Scan for the cell matching the given text and deliver its (x, y) coordinate at center. 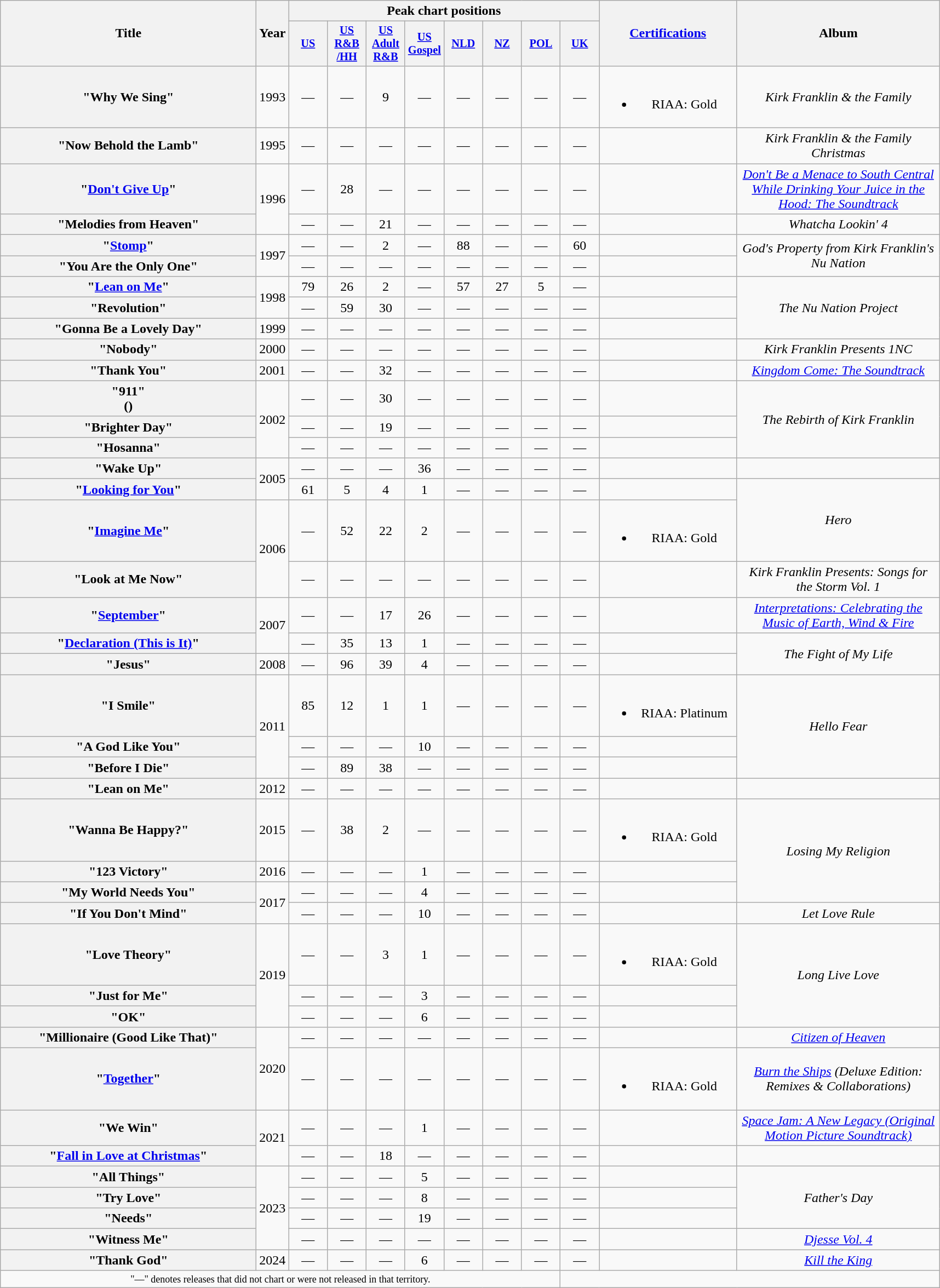
79 (308, 287)
UK (580, 44)
2021 (273, 1138)
57 (463, 287)
2011 (273, 726)
"Just for Me" (128, 996)
"You Are the Only One" (128, 266)
22 (386, 530)
"Try Love" (128, 1198)
32 (386, 370)
Certifications (668, 33)
"Look at Me Now" (128, 579)
1996 (273, 199)
Father's Day (838, 1198)
"Before I Die" (128, 768)
NZ (502, 44)
2000 (273, 349)
"Fall in Love at Christmas" (128, 1156)
Peak chart positions (444, 11)
Whatcha Lookin' 4 (838, 225)
"Jesus" (128, 664)
"All Things" (128, 1177)
Losing My Religion (838, 851)
2007 (273, 625)
The Fight of My Life (838, 654)
Kirk Franklin Presents 1NC (838, 349)
Interpretations: Celebrating the Music of Earth, Wind & Fire (838, 616)
Djesse Vol. 4 (838, 1239)
12 (347, 705)
1995 (273, 146)
17 (386, 616)
13 (386, 643)
2024 (273, 1260)
2017 (273, 902)
"Stomp" (128, 245)
"Melodies from Heaven" (128, 225)
"Hosanna" (128, 447)
2012 (273, 789)
39 (386, 664)
"Declaration (This is It)" (128, 643)
9 (386, 96)
Kirk Franklin Presents: Songs for the Storm Vol. 1 (838, 579)
Title (128, 33)
"Revolution" (128, 308)
"123 Victory" (128, 871)
Don't Be a Menace to South Central While Drinking Your Juice in the Hood: The Soundtrack (838, 189)
US (308, 44)
2023 (273, 1208)
2001 (273, 370)
Year (273, 33)
"Millionaire (Good Like That)" (128, 1037)
Kirk Franklin & the Family (838, 96)
"Witness Me" (128, 1239)
USR&B/HH (347, 44)
"Thank God" (128, 1260)
Space Jam: A New Legacy (Original Motion Picture Soundtrack) (838, 1128)
"Imagine Me" (128, 530)
USGospel (424, 44)
"911"() (128, 399)
61 (308, 489)
2005 (273, 479)
"Needs" (128, 1218)
2016 (273, 871)
27 (502, 287)
"OK" (128, 1016)
God's Property from Kirk Franklin's Nu Nation (838, 256)
USAdultR&B (386, 44)
2002 (273, 419)
59 (347, 308)
35 (347, 643)
18 (386, 1156)
1999 (273, 329)
"Together" (128, 1079)
2019 (273, 975)
8 (424, 1198)
"We Win" (128, 1128)
"Wake Up" (128, 468)
"I Smile" (128, 705)
"Brighter Day" (128, 427)
The Rebirth of Kirk Franklin (838, 419)
21 (386, 225)
NLD (463, 44)
52 (347, 530)
"September" (128, 616)
"Gonna Be a Lovely Day" (128, 329)
The Nu Nation Project (838, 308)
Citizen of Heaven (838, 1037)
"—" denotes releases that did not chart or were not released in that territory. (280, 1279)
"Looking for You" (128, 489)
60 (580, 245)
1993 (273, 96)
"Don't Give Up" (128, 189)
"My World Needs You" (128, 892)
Long Live Love (838, 975)
RIAA: Platinum (668, 705)
89 (347, 768)
Album (838, 33)
1997 (273, 256)
2006 (273, 548)
2008 (273, 664)
POL (541, 44)
88 (463, 245)
28 (347, 189)
2020 (273, 1068)
85 (308, 705)
"Thank You" (128, 370)
"Love Theory" (128, 954)
"If You Don't Mind" (128, 913)
Hero (838, 520)
Kingdom Come: The Soundtrack (838, 370)
Let Love Rule (838, 913)
"Nobody" (128, 349)
Hello Fear (838, 726)
"Why We Sing" (128, 96)
Burn the Ships (Deluxe Edition: Remixes & Collaborations) (838, 1079)
"A God Like You" (128, 747)
96 (347, 664)
Kirk Franklin & the Family Christmas (838, 146)
1998 (273, 297)
2015 (273, 830)
"Now Behold the Lamb" (128, 146)
"Wanna Be Happy?" (128, 830)
36 (424, 468)
Kill the King (838, 1260)
